Search for the cell housing the specified text and yield its [x, y] center coordinate. 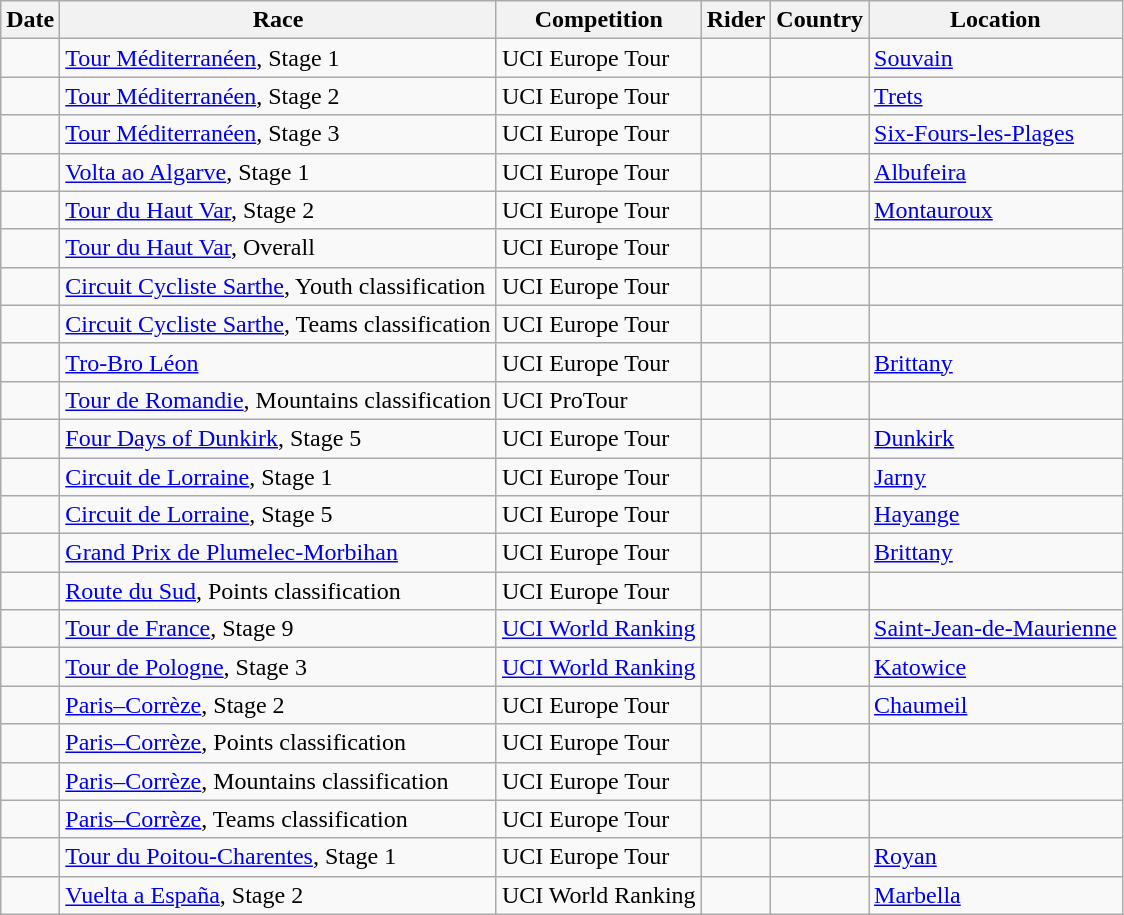
Hayange [996, 515]
Tour de Pologne, Stage 3 [278, 667]
Vuelta a España, Stage 2 [278, 895]
Montauroux [996, 210]
Competition [598, 20]
Tour Méditerranéen, Stage 3 [278, 134]
Four Days of Dunkirk, Stage 5 [278, 438]
Circuit de Lorraine, Stage 1 [278, 477]
Paris–Corrèze, Points classification [278, 743]
Paris–Corrèze, Teams classification [278, 819]
Tour du Haut Var, Stage 2 [278, 210]
Circuit Cycliste Sarthe, Teams classification [278, 324]
Race [278, 20]
Volta ao Algarve, Stage 1 [278, 172]
Date [30, 20]
Katowice [996, 667]
Circuit Cycliste Sarthe, Youth classification [278, 286]
Country [820, 20]
Route du Sud, Points classification [278, 591]
Trets [996, 96]
Location [996, 20]
Tour du Poitou-Charentes, Stage 1 [278, 857]
Tour de Romandie, Mountains classification [278, 400]
Marbella [996, 895]
Chaumeil [996, 705]
Royan [996, 857]
Jarny [996, 477]
Saint-Jean-de-Maurienne [996, 629]
Souvain [996, 58]
Rider [736, 20]
Tour du Haut Var, Overall [278, 248]
Tro-Bro Léon [278, 362]
Grand Prix de Plumelec-Morbihan [278, 553]
Circuit de Lorraine, Stage 5 [278, 515]
Paris–Corrèze, Stage 2 [278, 705]
Tour de France, Stage 9 [278, 629]
Paris–Corrèze, Mountains classification [278, 781]
Six-Fours-les-Plages [996, 134]
Dunkirk [996, 438]
Tour Méditerranéen, Stage 2 [278, 96]
UCI ProTour [598, 400]
Tour Méditerranéen, Stage 1 [278, 58]
Albufeira [996, 172]
